Capture the cell that displays the provided text and extract its [x, y] central coordinate. 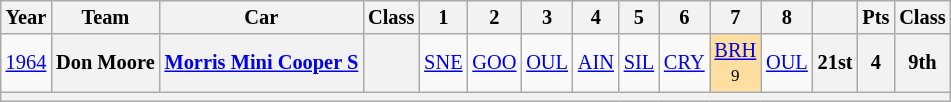
Year [26, 17]
Team [105, 17]
GOO [494, 63]
CRY [684, 63]
8 [787, 17]
SNE [443, 63]
Morris Mini Cooper S [262, 63]
BRH9 [736, 63]
1964 [26, 63]
9th [922, 63]
7 [736, 17]
Pts [876, 17]
21st [836, 63]
Car [262, 17]
1 [443, 17]
Don Moore [105, 63]
3 [547, 17]
6 [684, 17]
SIL [639, 63]
2 [494, 17]
AIN [596, 63]
5 [639, 17]
